Provide the [X, Y] coordinate of the cell's center where the given text is located.  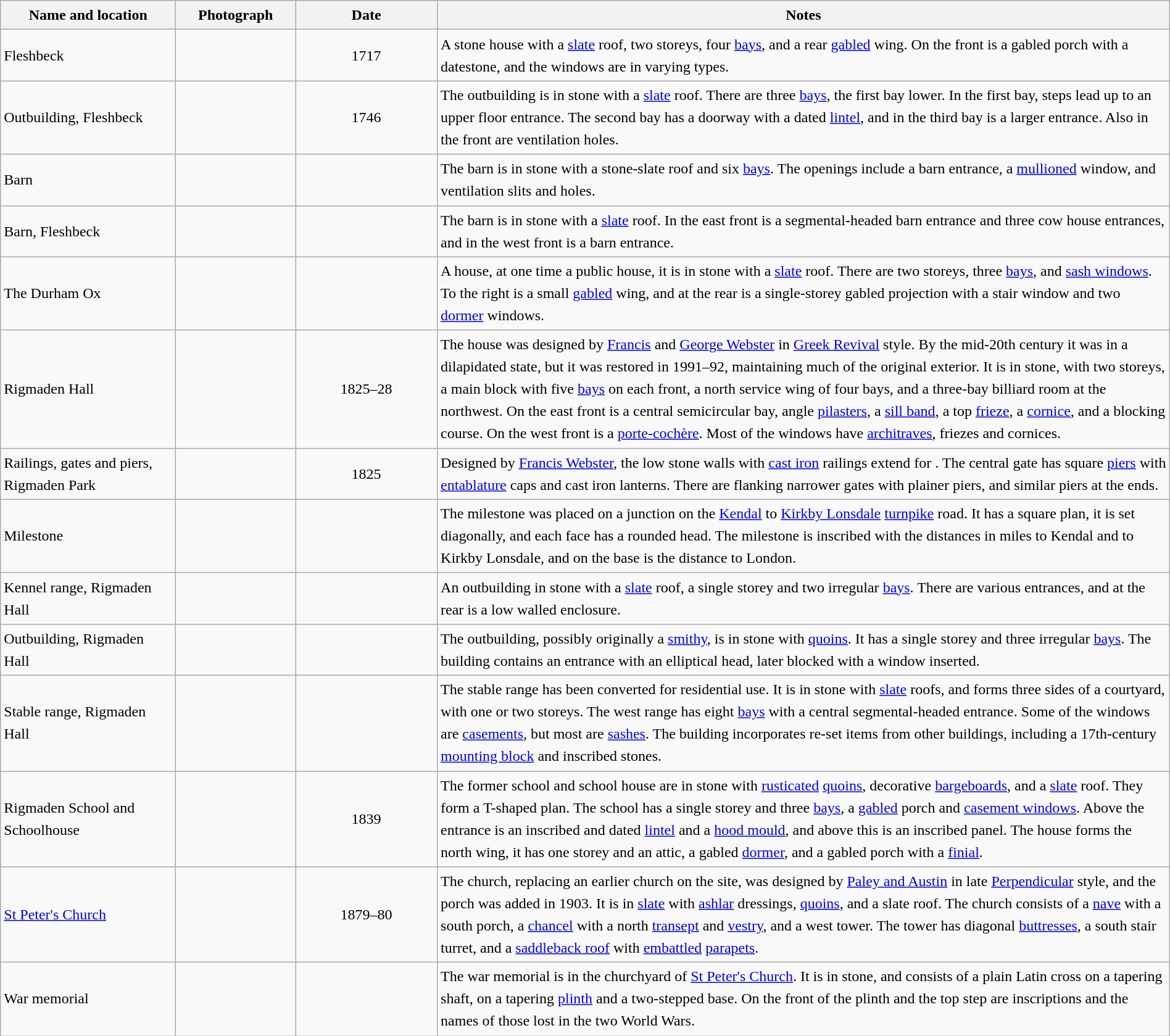
Notes [803, 15]
1825 [367, 474]
1839 [367, 819]
Milestone [88, 536]
1825–28 [367, 389]
Barn [88, 180]
1746 [367, 117]
War memorial [88, 1000]
Railings, gates and piers,Rigmaden Park [88, 474]
1717 [367, 56]
St Peter's Church [88, 914]
Outbuilding, Rigmaden Hall [88, 649]
Rigmaden School and Schoolhouse [88, 819]
Kennel range, Rigmaden Hall [88, 599]
Date [367, 15]
1879–80 [367, 914]
Barn, Fleshbeck [88, 231]
Rigmaden Hall [88, 389]
The Durham Ox [88, 294]
Stable range, Rigmaden Hall [88, 723]
Outbuilding, Fleshbeck [88, 117]
The barn is in stone with a stone-slate roof and six bays. The openings include a barn entrance, a mullioned window, and ventilation slits and holes. [803, 180]
Photograph [236, 15]
Fleshbeck [88, 56]
Name and location [88, 15]
